For the text-containing cell, return its midpoint in [x, y] coordinate format. 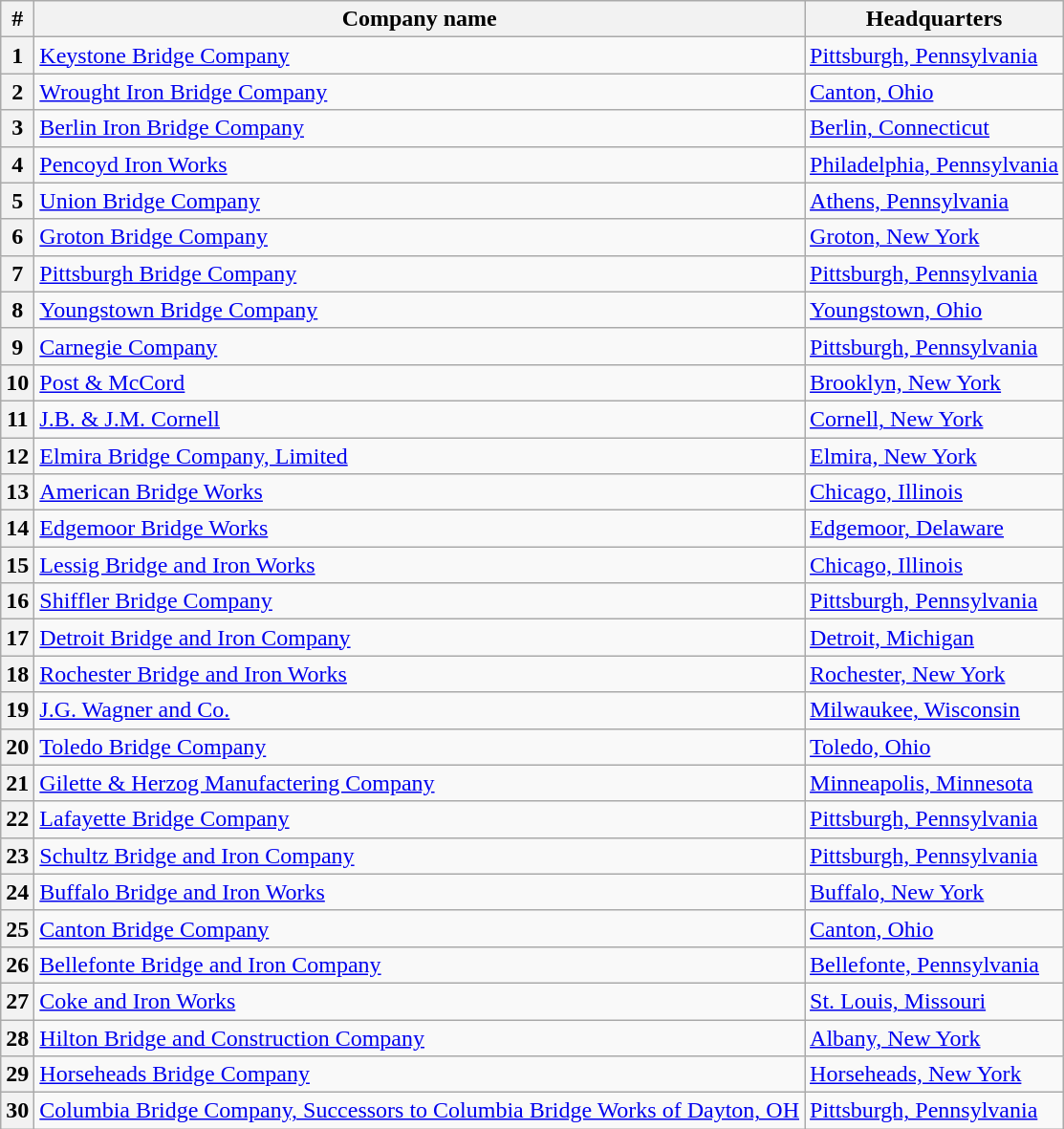
Post & McCord [420, 382]
8 [17, 310]
Horseheads Bridge Company [420, 1075]
11 [17, 419]
29 [17, 1075]
Toledo Bridge Company [420, 747]
Elmira Bridge Company, Limited [420, 456]
Company name [420, 19]
Milwaukee, Wisconsin [935, 710]
St. Louis, Missouri [935, 1001]
Lafayette Bridge Company [420, 819]
16 [17, 601]
Wrought Iron Bridge Company [420, 92]
Schultz Bridge and Iron Company [420, 856]
14 [17, 529]
Athens, Pennsylvania [935, 201]
Detroit Bridge and Iron Company [420, 638]
23 [17, 856]
Brooklyn, New York [935, 382]
1 [17, 55]
J.G. Wagner and Co. [420, 710]
Bellefonte, Pennsylvania [935, 965]
20 [17, 747]
15 [17, 565]
Canton Bridge Company [420, 928]
Pencoyd Iron Works [420, 164]
18 [17, 674]
Toledo, Ohio [935, 747]
7 [17, 273]
Hilton Bridge and Construction Company [420, 1037]
Horseheads, New York [935, 1075]
Shiffler Bridge Company [420, 601]
24 [17, 892]
Elmira, New York [935, 456]
12 [17, 456]
9 [17, 346]
Coke and Iron Works [420, 1001]
Cornell, New York [935, 419]
13 [17, 492]
19 [17, 710]
Pittsburgh Bridge Company [420, 273]
Edgemoor, Delaware [935, 529]
Detroit, Michigan [935, 638]
Berlin Iron Bridge Company [420, 128]
Groton, New York [935, 237]
Minneapolis, Minnesota [935, 783]
5 [17, 201]
Groton Bridge Company [420, 237]
Keystone Bridge Company [420, 55]
Bellefonte Bridge and Iron Company [420, 965]
4 [17, 164]
# [17, 19]
17 [17, 638]
Buffalo Bridge and Iron Works [420, 892]
28 [17, 1037]
Rochester Bridge and Iron Works [420, 674]
6 [17, 237]
27 [17, 1001]
Youngstown, Ohio [935, 310]
Lessig Bridge and Iron Works [420, 565]
Edgemoor Bridge Works [420, 529]
10 [17, 382]
Carnegie Company [420, 346]
30 [17, 1111]
J.B. & J.M. Cornell [420, 419]
Rochester, New York [935, 674]
American Bridge Works [420, 492]
22 [17, 819]
26 [17, 965]
25 [17, 928]
2 [17, 92]
21 [17, 783]
Headquarters [935, 19]
Berlin, Connecticut [935, 128]
Buffalo, New York [935, 892]
Youngstown Bridge Company [420, 310]
Philadelphia, Pennsylvania [935, 164]
3 [17, 128]
Columbia Bridge Company, Successors to Columbia Bridge Works of Dayton, OH [420, 1111]
Albany, New York [935, 1037]
Union Bridge Company [420, 201]
Gilette & Herzog Manufactering Company [420, 783]
